Output the (X, Y) coordinate of the center of the cell containing the given text.  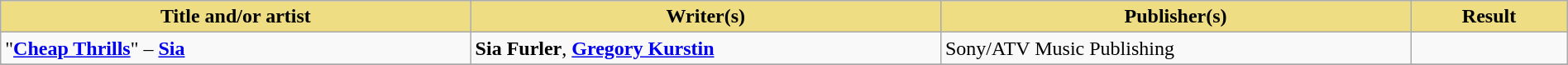
Sia Furler, Gregory Kurstin (705, 48)
Sony/ATV Music Publishing (1175, 48)
"Cheap Thrills" – Sia (236, 48)
Publisher(s) (1175, 17)
Writer(s) (705, 17)
Result (1489, 17)
Title and/or artist (236, 17)
